Return the (X, Y) coordinate for the center point of the cell that contains the specified text.  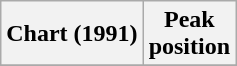
Chart (1991) (72, 34)
Peak position (189, 34)
